Capture the cell that displays the provided text and extract its (x, y) central coordinate. 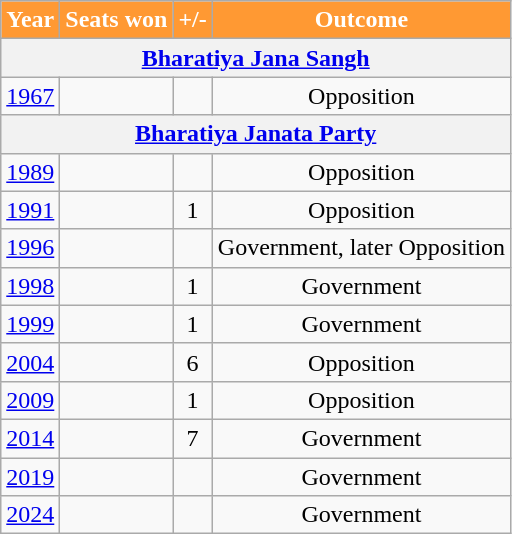
6 (192, 362)
2024 (30, 515)
1996 (30, 248)
Seats won (116, 20)
1989 (30, 172)
1998 (30, 286)
2009 (30, 400)
+/- (192, 20)
1991 (30, 210)
Bharatiya Jana Sangh (256, 58)
1967 (30, 96)
Outcome (361, 20)
7 (192, 438)
Year (30, 20)
2004 (30, 362)
Government, later Opposition (361, 248)
Bharatiya Janata Party (256, 134)
2014 (30, 438)
1999 (30, 324)
2019 (30, 477)
